Capture the cell that displays the provided text and extract its [x, y] central coordinate. 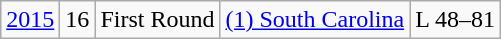
L 48–81 [456, 20]
(1) South Carolina [315, 20]
16 [78, 20]
2015 [30, 20]
First Round [158, 20]
